Detect which cell encompasses the target text, then output its [x, y] center coordinate. 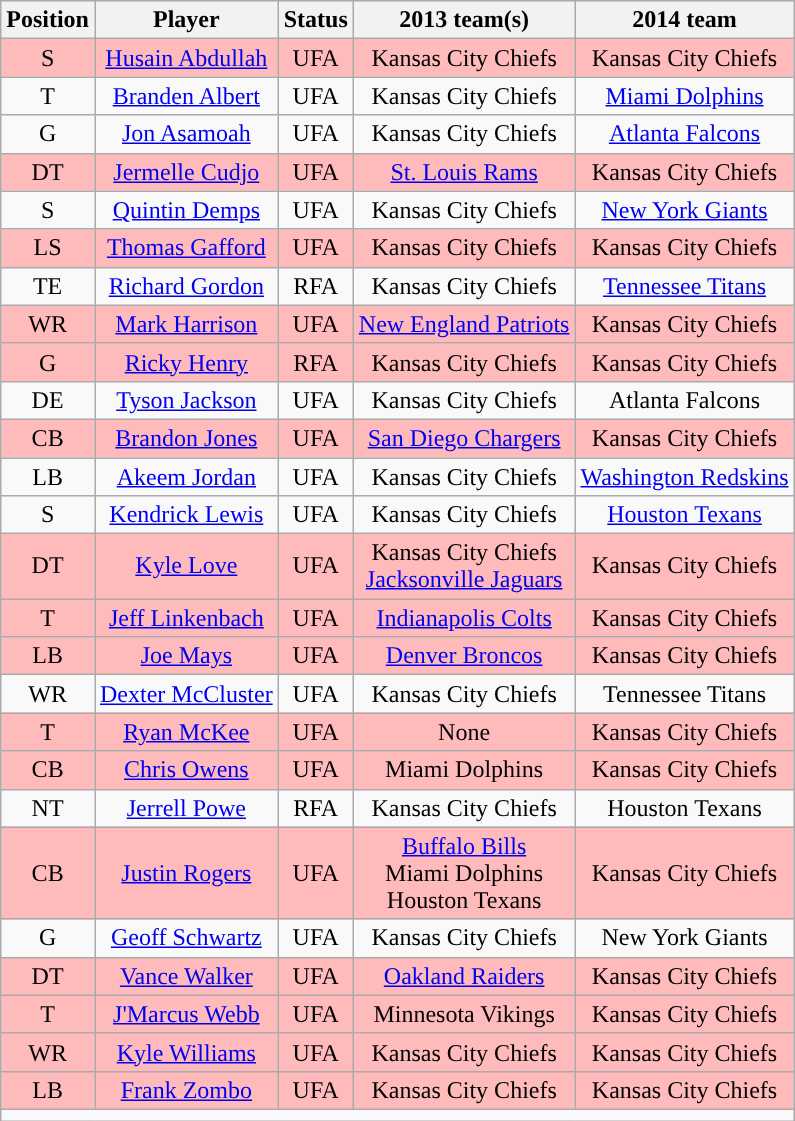
Kansas City ChiefsJacksonville Jaguars [464, 566]
J'Marcus Webb [186, 1014]
LS [48, 248]
Chris Owens [186, 770]
Frank Zombo [186, 1090]
Status [316, 20]
2013 team(s) [464, 20]
Oakland Raiders [464, 976]
Denver Broncos [464, 656]
Quintin Demps [186, 210]
Tyson Jackson [186, 400]
Justin Rogers [186, 873]
DE [48, 400]
Position [48, 20]
Kyle Williams [186, 1052]
Akeem Jordan [186, 477]
Geoff Schwartz [186, 938]
Vance Walker [186, 976]
San Diego Chargers [464, 438]
Buffalo BillsMiami DolphinsHouston Texans [464, 873]
Player [186, 20]
Washington Redskins [684, 477]
Minnesota Vikings [464, 1014]
Branden Albert [186, 96]
Indianapolis Colts [464, 618]
TE [48, 286]
NT [48, 808]
Ricky Henry [186, 362]
Jon Asamoah [186, 134]
Jerrell Powe [186, 808]
Brandon Jones [186, 438]
Kyle Love [186, 566]
Husain Abdullah [186, 58]
Joe Mays [186, 656]
St. Louis Rams [464, 172]
Ryan McKee [186, 732]
Dexter McCluster [186, 694]
Kendrick Lewis [186, 515]
Jermelle Cudjo [186, 172]
None [464, 732]
Thomas Gafford [186, 248]
2014 team [684, 20]
Richard Gordon [186, 286]
Jeff Linkenbach [186, 618]
Mark Harrison [186, 324]
New England Patriots [464, 324]
